Find where the given text appears and provide that cell's center as [X, Y] coordinate. 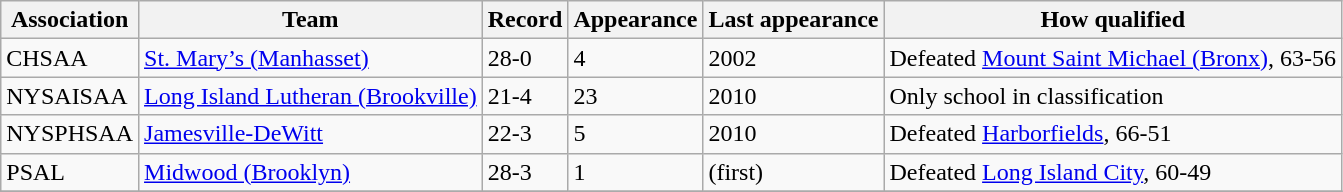
PSAL [70, 172]
Only school in classification [1113, 96]
Last appearance [794, 20]
1 [636, 172]
NYSPHSAA [70, 134]
Defeated Harborfields, 66-51 [1113, 134]
Jamesville-DeWitt [311, 134]
Appearance [636, 20]
Association [70, 20]
How qualified [1113, 20]
28-3 [525, 172]
Midwood (Brooklyn) [311, 172]
NYSAISAA [70, 96]
23 [636, 96]
St. Mary’s (Manhasset) [311, 58]
(first) [794, 172]
2002 [794, 58]
CHSAA [70, 58]
5 [636, 134]
28-0 [525, 58]
Record [525, 20]
21-4 [525, 96]
Long Island Lutheran (Brookville) [311, 96]
22-3 [525, 134]
4 [636, 58]
Team [311, 20]
Defeated Mount Saint Michael (Bronx), 63-56 [1113, 58]
Defeated Long Island City, 60-49 [1113, 172]
